Scan for the cell matching the given text and deliver its [x, y] coordinate at center. 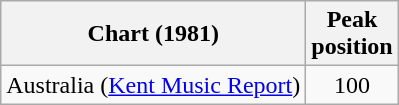
Chart (1981) [154, 34]
Australia (Kent Music Report) [154, 85]
Peakposition [352, 34]
100 [352, 85]
